Identify which cell holds the provided text, then report its (X, Y) central coordinate. 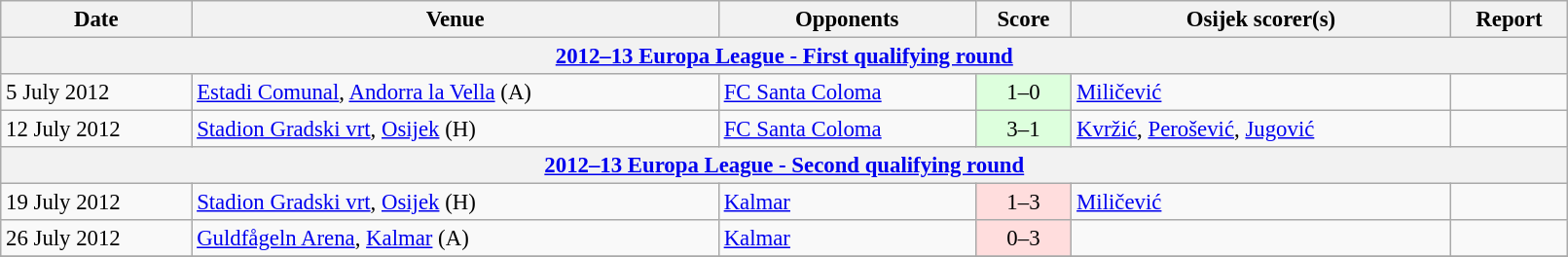
Osijek scorer(s) (1261, 19)
19 July 2012 (96, 202)
Estadi Comunal, Andorra la Vella (A) (456, 92)
Opponents (847, 19)
Date (96, 19)
26 July 2012 (96, 239)
Score (1024, 19)
12 July 2012 (96, 129)
Guldfågeln Arena, Kalmar (A) (456, 239)
1–3 (1024, 202)
0–3 (1024, 239)
Kvržić, Perošević, Jugović (1261, 129)
Report (1509, 19)
5 July 2012 (96, 92)
3–1 (1024, 129)
2012–13 Europa League - First qualifying round (784, 56)
Venue (456, 19)
2012–13 Europa League - Second qualifying round (784, 165)
1–0 (1024, 92)
